Determine the (X, Y) coordinate at the center of the cell enclosing the given text.  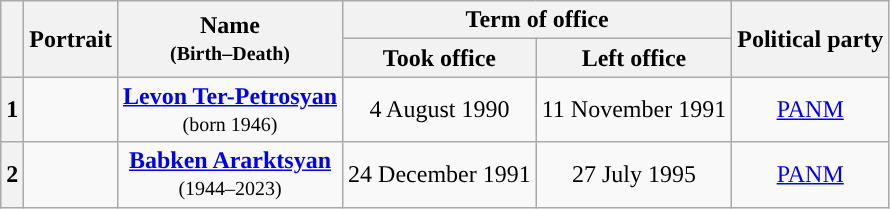
Political party (810, 39)
24 December 1991 (440, 174)
Babken Ararktsyan(1944–2023) (230, 174)
Levon Ter-Petrosyan(born 1946) (230, 110)
2 (12, 174)
11 November 1991 (634, 110)
27 July 1995 (634, 174)
1 (12, 110)
Portrait (71, 39)
Left office (634, 58)
4 August 1990 (440, 110)
Took office (440, 58)
Name(Birth–Death) (230, 39)
Term of office (538, 20)
